Extract the [x, y] coordinate from the center of the cell holding the provided text.  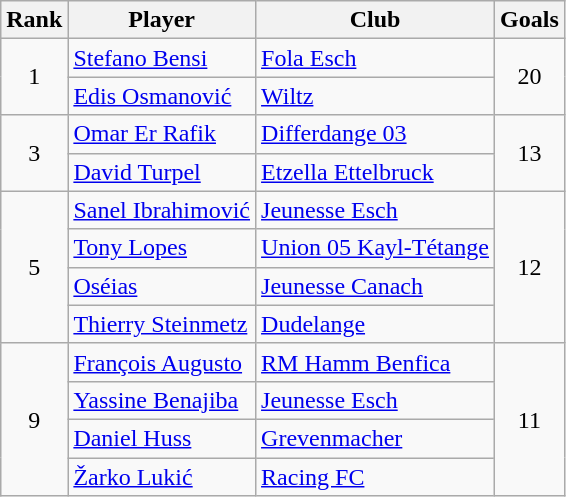
Omar Er Rafik [162, 134]
Wiltz [376, 96]
Žarko Lukić [162, 477]
1 [34, 77]
Oséias [162, 286]
Goals [530, 20]
Differdange 03 [376, 134]
11 [530, 419]
François Augusto [162, 362]
Jeunesse Canach [376, 286]
20 [530, 77]
Etzella Ettelbruck [376, 172]
12 [530, 267]
Yassine Benajiba [162, 400]
Racing FC [376, 477]
Daniel Huss [162, 438]
13 [530, 153]
RM Hamm Benfica [376, 362]
Fola Esch [376, 58]
Tony Lopes [162, 248]
Grevenmacher [376, 438]
David Turpel [162, 172]
Union 05 Kayl-Tétange [376, 248]
5 [34, 267]
3 [34, 153]
Player [162, 20]
Dudelange [376, 324]
Edis Osmanović [162, 96]
Rank [34, 20]
Stefano Bensi [162, 58]
Club [376, 20]
Sanel Ibrahimović [162, 210]
9 [34, 419]
Thierry Steinmetz [162, 324]
